Output the [x, y] coordinate of the center of the cell containing the given text.  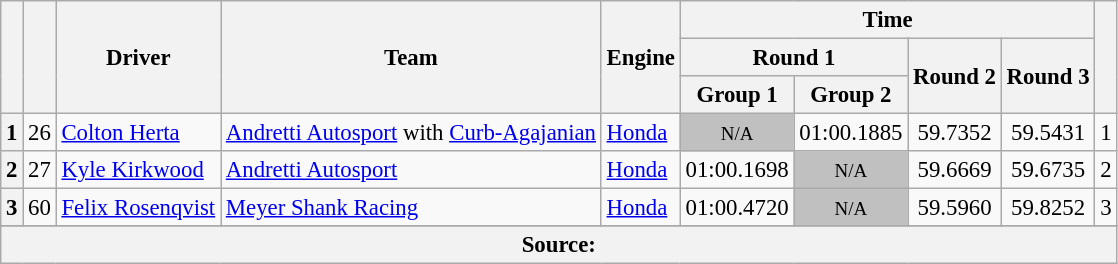
60 [40, 208]
Felix Rosenqvist [138, 208]
01:00.1885 [851, 133]
Team [410, 58]
59.5960 [955, 208]
59.7352 [955, 133]
Engine [640, 58]
27 [40, 170]
26 [40, 133]
Driver [138, 58]
Kyle Kirkwood [138, 170]
Source: [559, 245]
Colton Herta [138, 133]
Andretti Autosport [410, 170]
59.6669 [955, 170]
Group 2 [851, 95]
Time [888, 20]
Group 1 [737, 95]
01:00.1698 [737, 170]
59.5431 [1048, 133]
Meyer Shank Racing [410, 208]
59.6735 [1048, 170]
59.8252 [1048, 208]
Andretti Autosport with Curb-Agajanian [410, 133]
Round 1 [794, 58]
01:00.4720 [737, 208]
Round 3 [1048, 76]
Round 2 [955, 76]
